Output the [x, y] coordinate of the center of the cell containing the given text.  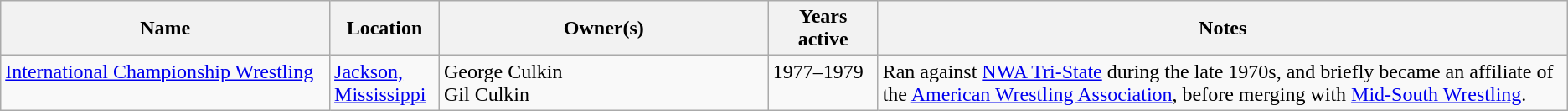
Jackson, Mississippi [385, 82]
Years active [823, 29]
International Championship Wrestling [166, 82]
Notes [1223, 29]
Location [385, 29]
Owner(s) [603, 29]
1977–1979 [823, 82]
Name [166, 29]
George CulkinGil Culkin [603, 82]
